Provide the [x, y] coordinate of the cell's center where the given text is located.  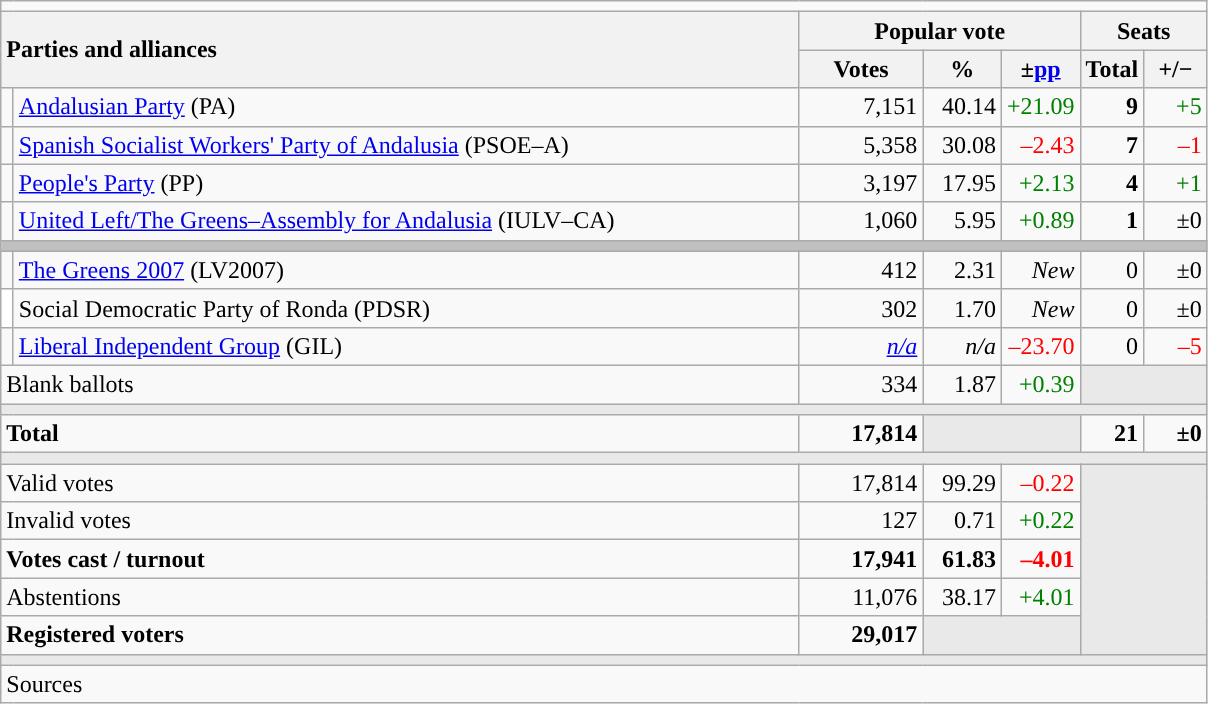
1.87 [962, 384]
17,941 [861, 559]
–23.70 [1040, 346]
11,076 [861, 597]
–0.22 [1040, 483]
17.95 [962, 183]
Seats [1144, 31]
7 [1112, 145]
Social Democratic Party of Ronda (PDSR) [406, 308]
+1 [1176, 183]
Votes [861, 69]
Registered voters [400, 635]
40.14 [962, 107]
±pp [1040, 69]
–2.43 [1040, 145]
–5 [1176, 346]
0.71 [962, 521]
Sources [604, 684]
The Greens 2007 (LV2007) [406, 270]
9 [1112, 107]
+21.09 [1040, 107]
21 [1112, 434]
5,358 [861, 145]
Votes cast / turnout [400, 559]
1.70 [962, 308]
61.83 [962, 559]
United Left/The Greens–Assembly for Andalusia (IULV–CA) [406, 221]
Invalid votes [400, 521]
334 [861, 384]
1 [1112, 221]
–4.01 [1040, 559]
+4.01 [1040, 597]
+2.13 [1040, 183]
Abstentions [400, 597]
1,060 [861, 221]
4 [1112, 183]
2.31 [962, 270]
302 [861, 308]
People's Party (PP) [406, 183]
% [962, 69]
7,151 [861, 107]
Liberal Independent Group (GIL) [406, 346]
Popular vote [940, 31]
127 [861, 521]
99.29 [962, 483]
+5 [1176, 107]
5.95 [962, 221]
29,017 [861, 635]
Blank ballots [400, 384]
30.08 [962, 145]
+0.22 [1040, 521]
3,197 [861, 183]
Andalusian Party (PA) [406, 107]
+0.39 [1040, 384]
Spanish Socialist Workers' Party of Andalusia (PSOE–A) [406, 145]
412 [861, 270]
38.17 [962, 597]
Valid votes [400, 483]
+0.89 [1040, 221]
Parties and alliances [400, 50]
–1 [1176, 145]
+/− [1176, 69]
